Find where the given text appears and provide that cell's center as (X, Y) coordinate. 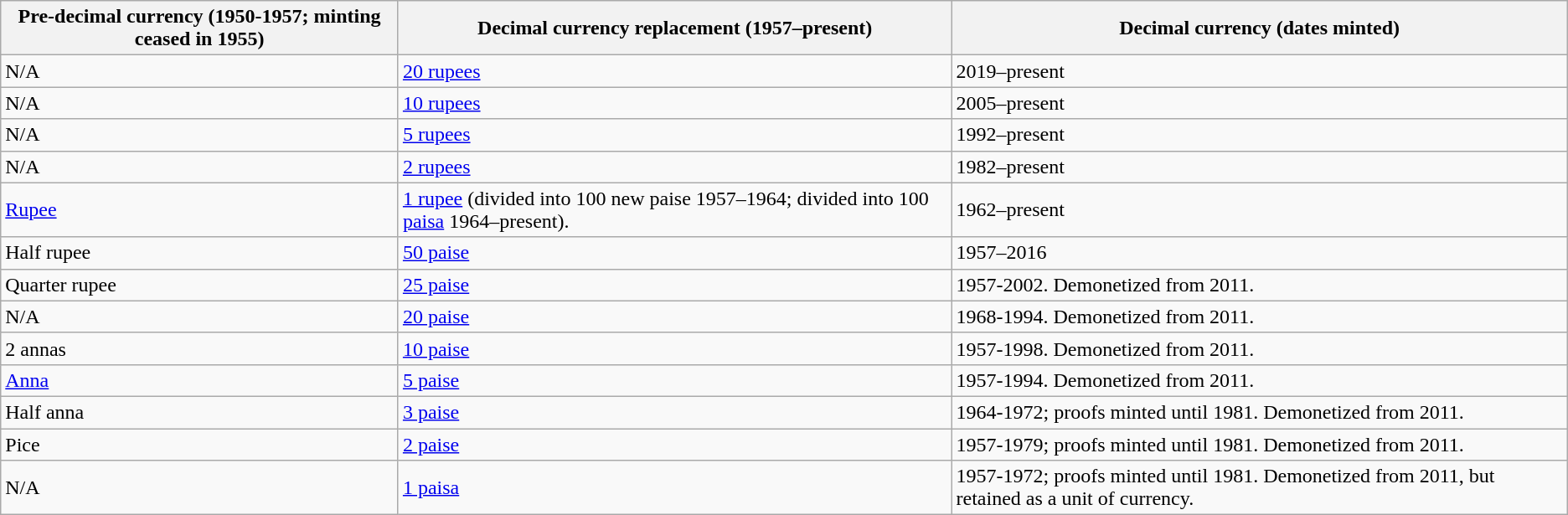
3 paise (675, 412)
Half anna (199, 412)
10 rupees (675, 103)
Rupee (199, 209)
1 paisa (675, 487)
5 rupees (675, 135)
50 paise (675, 253)
1957-2002. Demonetized from 2011. (1260, 285)
Quarter rupee (199, 285)
1957-1979; proofs minted until 1981. Demonetized from 2011. (1260, 445)
1982–present (1260, 167)
1962–present (1260, 209)
2 annas (199, 348)
25 paise (675, 285)
20 rupees (675, 71)
1968-1994. Demonetized from 2011. (1260, 317)
2019–present (1260, 71)
1992–present (1260, 135)
1957-1994. Demonetized from 2011. (1260, 380)
10 paise (675, 348)
2 rupees (675, 167)
2 paise (675, 445)
Pre-decimal currency (1950-1957; minting ceased in 1955) (199, 28)
1 rupee (divided into 100 new paise 1957–1964; divided into 100 paisa 1964–present). (675, 209)
2005–present (1260, 103)
1957–2016 (1260, 253)
Pice (199, 445)
Decimal currency (dates minted) (1260, 28)
1957-1998. Demonetized from 2011. (1260, 348)
20 paise (675, 317)
1957-1972; proofs minted until 1981. Demonetized from 2011, but retained as a unit of currency. (1260, 487)
1964-1972; proofs minted until 1981. Demonetized from 2011. (1260, 412)
Decimal currency replacement (1957–present) (675, 28)
Half rupee (199, 253)
Anna (199, 380)
5 paise (675, 380)
